Provide the (X, Y) coordinate of the cell's center where the given text is located.  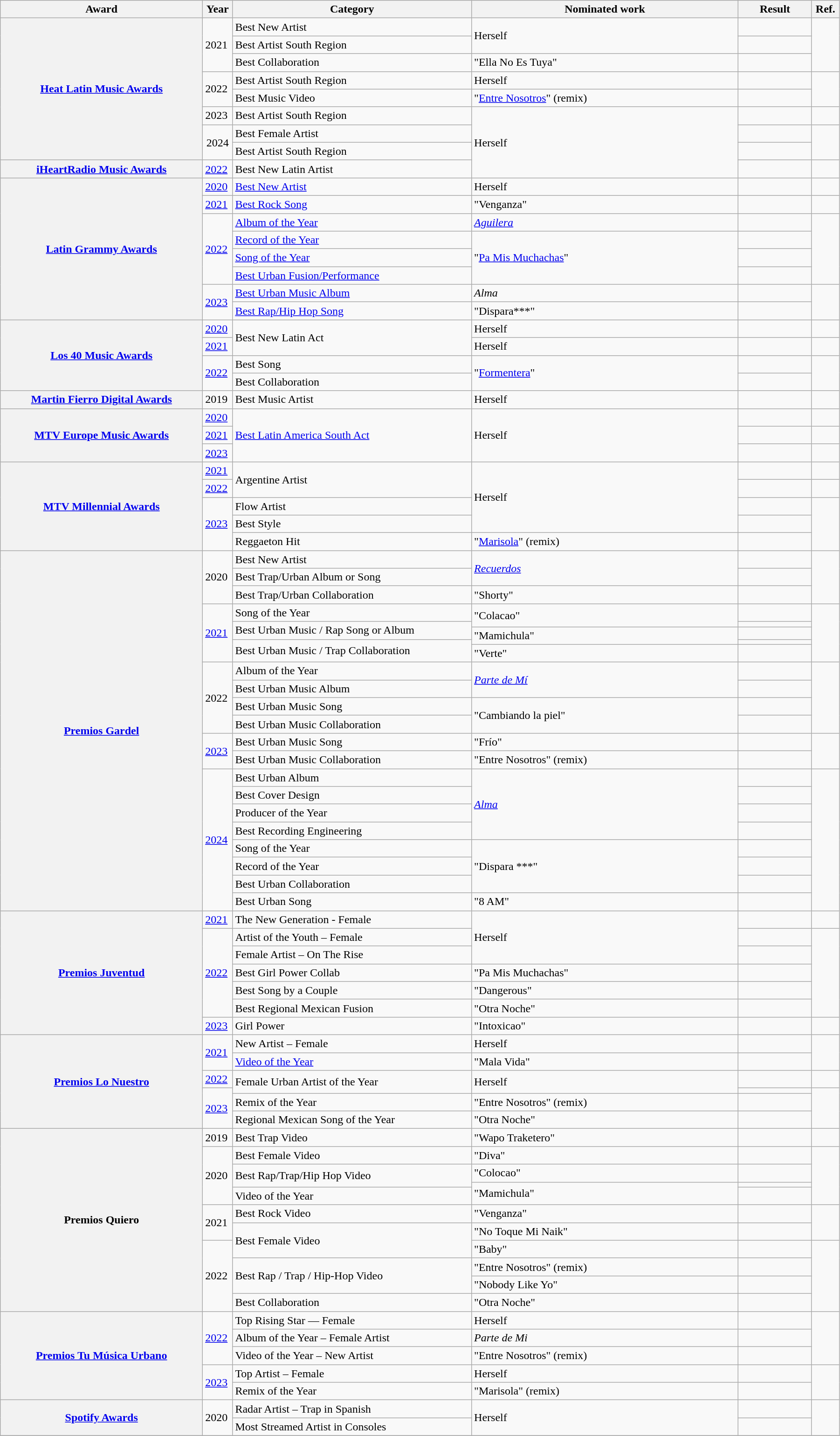
Argentine Artist (352, 479)
"Diva" (605, 1155)
Best Trap/Urban Collaboration (352, 595)
Best New Latin Artist (352, 169)
Best Rap/Trap/Hip Hop Video (352, 1176)
"Colocao" (605, 1173)
Best Recording Engineering (352, 831)
"Colacao" (605, 615)
Best Song (352, 364)
Los 40 Music Awards (102, 355)
Premios Juventud (102, 973)
Best Urban Album (352, 777)
Best Urban Fusion/Performance (352, 276)
"Ella No Es Tuya" (605, 62)
Result (775, 9)
"Nobody Like Yo" (605, 1284)
"No Toque Mi Naik" (605, 1231)
The New Generation - Female (352, 919)
Nominated work (605, 9)
Producer of the Year (352, 813)
Best Rock Song (352, 204)
Heat Latin Music Awards (102, 89)
Best New Latin Act (352, 338)
"Dangerous" (605, 990)
Category (352, 9)
Best Latin America South Act (352, 435)
Martin Fierro Digital Awards (102, 400)
Regional Mexican Song of the Year (352, 1120)
Girl Power (352, 1026)
Female Urban Artist of the Year (352, 1082)
Artist of the Youth – Female (352, 937)
Premios Quiero (102, 1220)
Premios Gardel (102, 731)
"Formentera" (605, 373)
Ref. (825, 9)
Parte de Mi (605, 1338)
"Mala Vida" (605, 1062)
"Dispara***" (605, 311)
Year (218, 9)
Best Style (352, 524)
Best Rap / Trap / Hip-Hop Video (352, 1276)
Top Rising Star — Female (352, 1320)
Latin Grammy Awards (102, 249)
"Wapo Traketero" (605, 1138)
Best Music Video (352, 98)
Aguilera (605, 222)
Best Cover Design (352, 795)
"Intoxicao" (605, 1026)
"Shorty" (605, 595)
"Frío" (605, 742)
Recuerdos (605, 568)
Parte de Mí (605, 680)
iHeartRadio Music Awards (102, 169)
Award (102, 9)
Most Streamed Artist in Consoles (352, 1427)
Video of the Year – New Artist (352, 1356)
Premios Tu Música Urbano (102, 1355)
Best Trap Video (352, 1138)
Female Artist – On The Rise (352, 955)
Flow Artist (352, 506)
Best Girl Power Collab (352, 973)
Best Music Artist (352, 400)
Best Trap/Urban Album or Song (352, 577)
Best Urban Song (352, 902)
MTV Europe Music Awards (102, 435)
New Artist – Female (352, 1043)
Spotify Awards (102, 1418)
Reggaeton Hit (352, 542)
Radar Artist – Trap in Spanish (352, 1409)
Best Female Artist (352, 133)
Best Urban Collaboration (352, 884)
Album of the Year – Female Artist (352, 1338)
Best Urban Music / Trap Collaboration (352, 651)
Best Song by a Couple (352, 990)
Top Artist – Female (352, 1374)
Best Urban Music / Rap Song or Album (352, 630)
Best Rap/Hip Hop Song (352, 311)
"8 AM" (605, 902)
MTV Millennial Awards (102, 506)
"Verte" (605, 653)
"Dispara ***" (605, 866)
"Baby" (605, 1249)
Best Regional Mexican Fusion (352, 1008)
Best Rock Video (352, 1214)
"Cambiando la piel" (605, 715)
Premios Lo Nuestro (102, 1082)
